Determine the [x, y] coordinate at the center of the cell enclosing the given text.  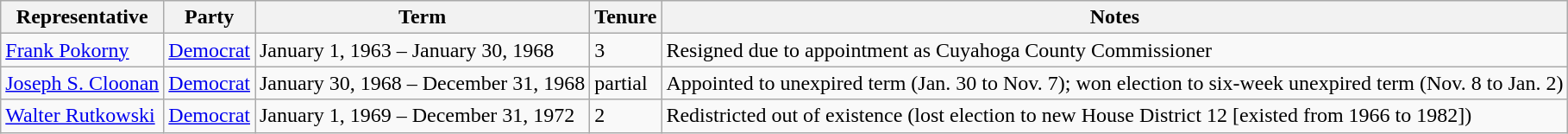
Appointed to unexpired term (Jan. 30 to Nov. 7); won election to six-week unexpired term (Nov. 8 to Jan. 2) [1114, 83]
Representative [83, 17]
partial [626, 83]
January 1, 1969 – December 31, 1972 [423, 116]
Frank Pokorny [83, 50]
Walter Rutkowski [83, 116]
Notes [1114, 17]
Resigned due to appointment as Cuyahoga County Commissioner [1114, 50]
January 30, 1968 – December 31, 1968 [423, 83]
Redistricted out of existence (lost election to new House District 12 [existed from 1966 to 1982]) [1114, 116]
Tenure [626, 17]
Joseph S. Cloonan [83, 83]
Term [423, 17]
2 [626, 116]
January 1, 1963 – January 30, 1968 [423, 50]
3 [626, 50]
Party [210, 17]
